Capture the cell that displays the provided text and extract its (x, y) central coordinate. 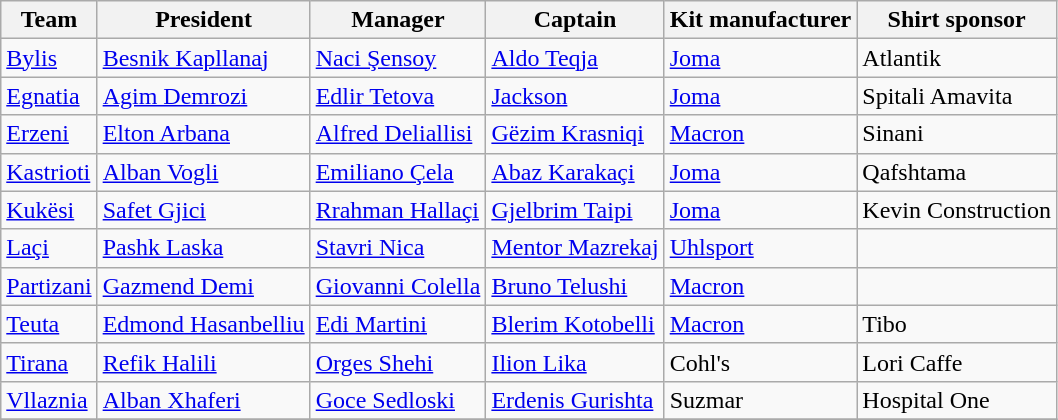
Spitali Amavita (957, 96)
Gazmend Demi (204, 286)
Partizani (49, 286)
Naci Şensoy (398, 58)
Giovanni Colella (398, 286)
Agim Demrozi (204, 96)
Edlir Tetova (398, 96)
Teuta (49, 324)
Abaz Karakaçi (575, 172)
Alban Xhaferi (204, 400)
Captain (575, 20)
Emiliano Çela (398, 172)
Gjelbrim Taipi (575, 210)
Goce Sedloski (398, 400)
Mentor Mazrekaj (575, 248)
Besnik Kapllanaj (204, 58)
Edi Martini (398, 324)
Tibo (957, 324)
Cohl's (760, 362)
Laçi (49, 248)
Kastrioti (49, 172)
Lori Caffe (957, 362)
Sinani (957, 134)
Tirana (49, 362)
Qafshtama (957, 172)
Kevin Construction (957, 210)
Edmond Hasanbelliu (204, 324)
Ilion Lika (575, 362)
Aldo Teqja (575, 58)
Erzeni (49, 134)
Team (49, 20)
Bylis (49, 58)
Stavri Nica (398, 248)
Blerim Kotobelli (575, 324)
Hospital One (957, 400)
Uhlsport (760, 248)
Rrahman Hallaçi (398, 210)
Bruno Telushi (575, 286)
Safet Gjici (204, 210)
Suzmar (760, 400)
President (204, 20)
Kit manufacturer (760, 20)
Gëzim Krasniqi (575, 134)
Pashk Laska (204, 248)
Erdenis Gurishta (575, 400)
Shirt sponsor (957, 20)
Refik Halili (204, 362)
Alban Vogli (204, 172)
Elton Arbana (204, 134)
Manager (398, 20)
Vllaznia (49, 400)
Egnatia (49, 96)
Jackson (575, 96)
Orges Shehi (398, 362)
Atlantik (957, 58)
Kukësi (49, 210)
Alfred Deliallisi (398, 134)
